Provide the [x, y] coordinate of the cell's center where the given text is located.  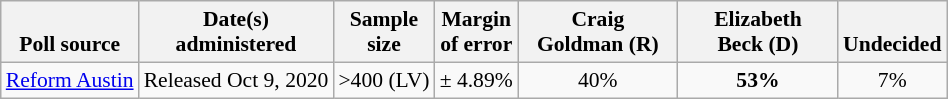
7% [892, 80]
Marginof error [476, 32]
ElizabethBeck (D) [758, 32]
Reform Austin [70, 80]
Poll source [70, 32]
Samplesize [384, 32]
Released Oct 9, 2020 [236, 80]
Date(s)administered [236, 32]
40% [598, 80]
CraigGoldman (R) [598, 32]
± 4.89% [476, 80]
Undecided [892, 32]
>400 (LV) [384, 80]
53% [758, 80]
